For the text-containing cell, return its midpoint in (x, y) coordinate format. 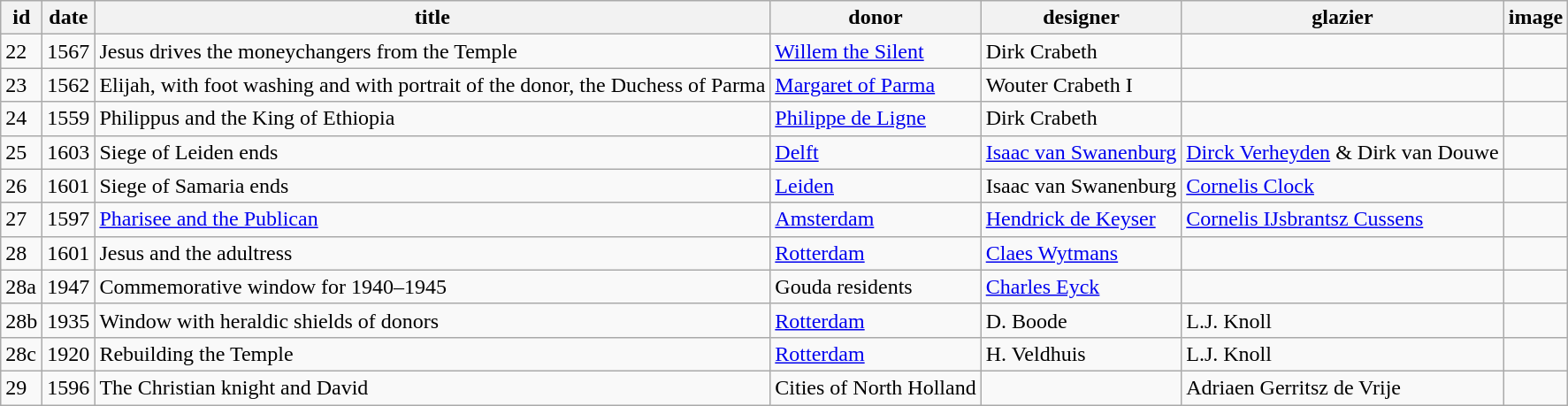
Willem the Silent (876, 51)
26 (21, 186)
28 (21, 253)
1947 (69, 287)
1596 (69, 387)
1920 (69, 354)
1559 (69, 119)
22 (21, 51)
H. Veldhuis (1081, 354)
Wouter Crabeth I (1081, 85)
1935 (69, 320)
donor (876, 18)
Cornelis IJsbrantsz Cussens (1342, 219)
Charles Eyck (1081, 287)
Hendrick de Keyser (1081, 219)
Delft (876, 152)
1562 (69, 85)
24 (21, 119)
Window with heraldic shields of donors (432, 320)
Siege of Leiden ends (432, 152)
27 (21, 219)
date (69, 18)
28a (21, 287)
Cities of North Holland (876, 387)
Jesus and the adultress (432, 253)
Commemorative window for 1940–1945 (432, 287)
1603 (69, 152)
D. Boode (1081, 320)
Rebuilding the Temple (432, 354)
Claes Wytmans (1081, 253)
28b (21, 320)
Dirck Verheyden & Dirk van Douwe (1342, 152)
designer (1081, 18)
Elijah, with foot washing and with portrait of the donor, the Duchess of Parma (432, 85)
25 (21, 152)
Margaret of Parma (876, 85)
Philippus and the King of Ethiopia (432, 119)
image (1535, 18)
23 (21, 85)
Cornelis Clock (1342, 186)
28c (21, 354)
1567 (69, 51)
Leiden (876, 186)
glazier (1342, 18)
29 (21, 387)
Adriaen Gerritsz de Vrije (1342, 387)
Jesus drives the moneychangers from the Temple (432, 51)
1597 (69, 219)
Philippe de Ligne (876, 119)
Amsterdam (876, 219)
title (432, 18)
Gouda residents (876, 287)
id (21, 18)
Siege of Samaria ends (432, 186)
The Christian knight and David (432, 387)
Pharisee and the Publican (432, 219)
